Return the (x, y) coordinate for the center point of the cell that contains the specified text.  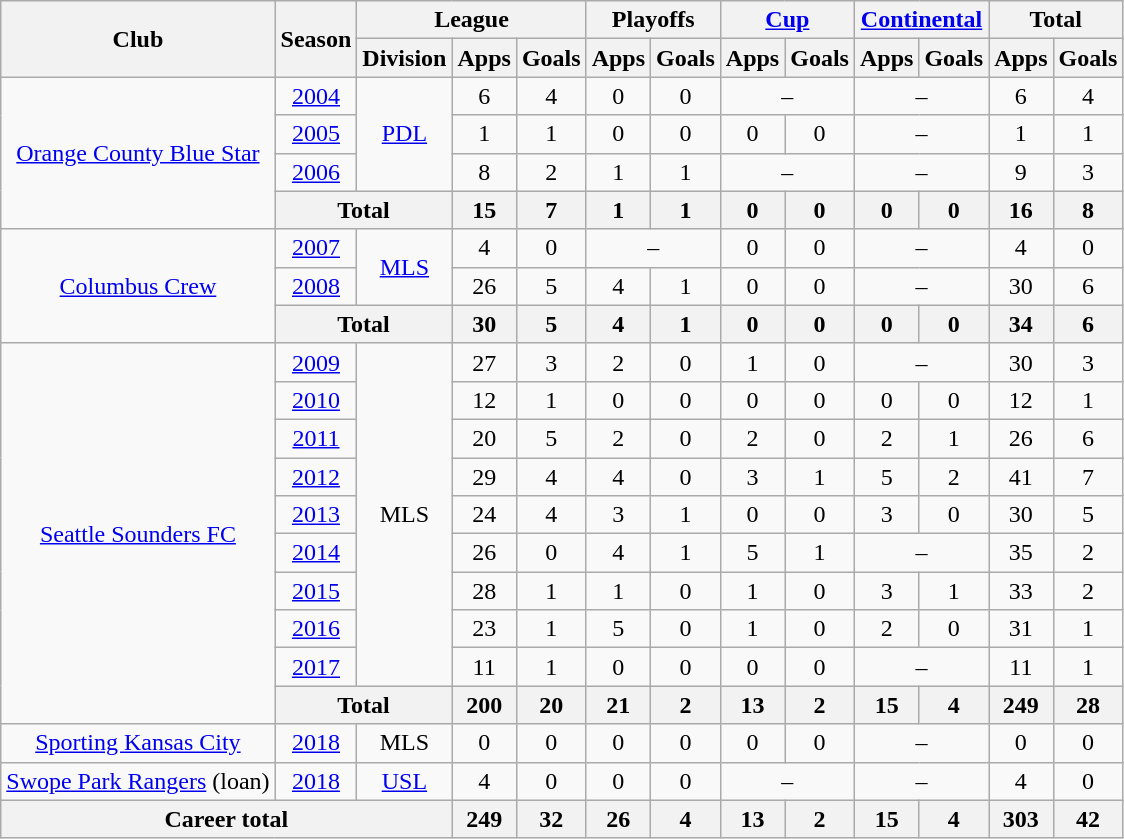
2012 (316, 477)
2011 (316, 438)
Continental (921, 20)
2006 (316, 172)
23 (484, 629)
PDL (404, 134)
200 (484, 705)
2017 (316, 667)
USL (404, 781)
Sporting Kansas City (138, 743)
2009 (316, 362)
32 (551, 819)
Orange County Blue Star (138, 153)
Career total (226, 819)
Seattle Sounders FC (138, 534)
Swope Park Rangers (loan) (138, 781)
35 (1021, 553)
Season (316, 39)
Club (138, 39)
33 (1021, 591)
2007 (316, 248)
2005 (316, 134)
2004 (316, 96)
2008 (316, 286)
Playoffs (653, 20)
Columbus Crew (138, 286)
2014 (316, 553)
League (472, 20)
29 (484, 477)
9 (1021, 172)
2016 (316, 629)
Cup (787, 20)
31 (1021, 629)
21 (618, 705)
27 (484, 362)
303 (1021, 819)
2013 (316, 515)
24 (484, 515)
34 (1021, 324)
16 (1021, 210)
2015 (316, 591)
41 (1021, 477)
2010 (316, 400)
Division (404, 58)
42 (1088, 819)
